Capture the cell that displays the provided text and extract its (x, y) central coordinate. 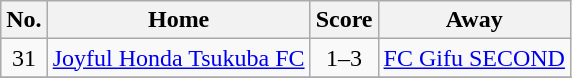
Score (344, 20)
FC Gifu SECOND (474, 58)
31 (24, 58)
1–3 (344, 58)
Home (178, 20)
Joyful Honda Tsukuba FC (178, 58)
Away (474, 20)
No. (24, 20)
